Identify which cell holds the provided text, then report its [x, y] central coordinate. 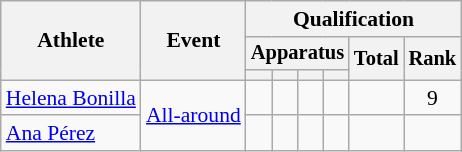
9 [433, 98]
Ana Pérez [71, 134]
All-around [194, 116]
Rank [433, 58]
Helena Bonilla [71, 98]
Total [376, 58]
Event [194, 40]
Apparatus [298, 54]
Qualification [354, 19]
Athlete [71, 40]
